Pinpoint the cell where the given text exists, returning its [x, y] midpoint coordinate. 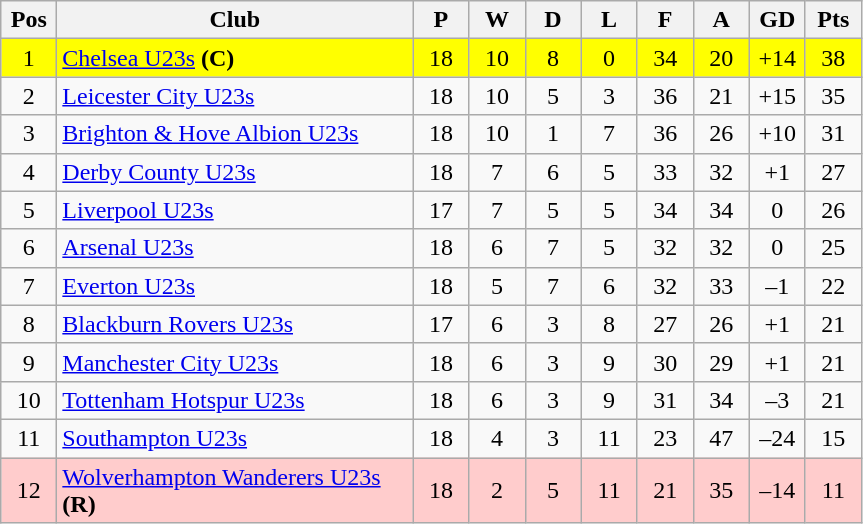
38 [833, 58]
L [609, 20]
Arsenal U23s [235, 248]
Southampton U23s [235, 438]
15 [833, 438]
+14 [777, 58]
Everton U23s [235, 286]
Chelsea U23s (C) [235, 58]
+10 [777, 134]
Blackburn Rovers U23s [235, 324]
–24 [777, 438]
Pos [29, 20]
A [721, 20]
GD [777, 20]
Pts [833, 20]
Tottenham Hotspur U23s [235, 400]
–1 [777, 286]
47 [721, 438]
22 [833, 286]
20 [721, 58]
Liverpool U23s [235, 210]
W [497, 20]
25 [833, 248]
F [665, 20]
Derby County U23s [235, 172]
12 [29, 490]
+15 [777, 96]
Manchester City U23s [235, 362]
P [441, 20]
30 [665, 362]
Wolverhampton Wanderers U23s (R) [235, 490]
Brighton & Hove Albion U23s [235, 134]
–3 [777, 400]
D [553, 20]
Club [235, 20]
29 [721, 362]
23 [665, 438]
Leicester City U23s [235, 96]
–14 [777, 490]
